Pinpoint the cell where the given text exists, returning its (X, Y) midpoint coordinate. 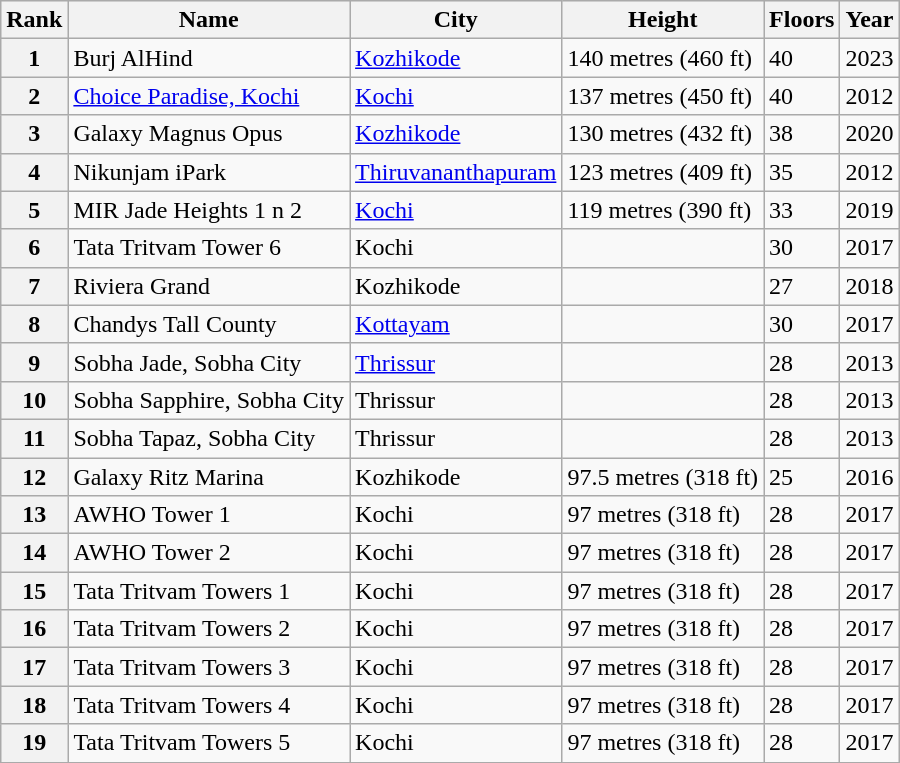
Year (870, 20)
19 (34, 743)
Rank (34, 20)
12 (34, 477)
97.5 metres (318 ft) (663, 477)
16 (34, 629)
13 (34, 515)
Sobha Sapphire, Sobha City (209, 400)
14 (34, 553)
Sobha Tapaz, Sobha City (209, 438)
Galaxy Ritz Marina (209, 477)
Tata Tritvam Towers 2 (209, 629)
MIR Jade Heights 1 n 2 (209, 210)
Floors (802, 20)
Burj AlHind (209, 58)
6 (34, 248)
5 (34, 210)
8 (34, 324)
123 metres (409 ft) (663, 172)
10 (34, 400)
Tata Tritvam Towers 5 (209, 743)
2018 (870, 286)
AWHO Tower 2 (209, 553)
3 (34, 134)
137 metres (450 ft) (663, 96)
AWHO Tower 1 (209, 515)
35 (802, 172)
2020 (870, 134)
City (456, 20)
2023 (870, 58)
Tata Tritvam Towers 4 (209, 705)
Choice Paradise, Kochi (209, 96)
33 (802, 210)
7 (34, 286)
9 (34, 362)
140 metres (460 ft) (663, 58)
38 (802, 134)
119 metres (390 ft) (663, 210)
Kottayam (456, 324)
Tata Tritvam Tower 6 (209, 248)
Thiruvananthapuram (456, 172)
Name (209, 20)
Height (663, 20)
2019 (870, 210)
17 (34, 667)
25 (802, 477)
130 metres (432 ft) (663, 134)
11 (34, 438)
1 (34, 58)
27 (802, 286)
4 (34, 172)
Tata Tritvam Towers 1 (209, 591)
15 (34, 591)
Sobha Jade, Sobha City (209, 362)
Chandys Tall County (209, 324)
18 (34, 705)
Riviera Grand (209, 286)
Tata Tritvam Towers 3 (209, 667)
2 (34, 96)
Nikunjam iPark (209, 172)
Galaxy Magnus Opus (209, 134)
2016 (870, 477)
